Determine the (X, Y) coordinate at the center of the cell enclosing the given text.  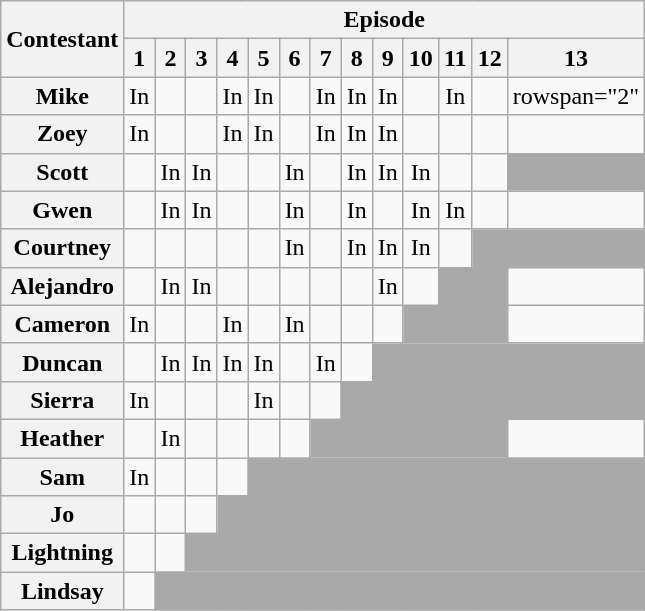
9 (388, 58)
6 (294, 58)
Gwen (62, 210)
8 (356, 58)
Heather (62, 438)
11 (455, 58)
12 (490, 58)
Alejandro (62, 286)
1 (140, 58)
Sierra (62, 400)
Courtney (62, 248)
Mike (62, 96)
Lindsay (62, 591)
3 (202, 58)
Lightning (62, 553)
Episode (384, 20)
10 (420, 58)
Sam (62, 477)
4 (232, 58)
13 (576, 58)
5 (264, 58)
Zoey (62, 134)
rowspan="2" (576, 96)
Jo (62, 515)
Cameron (62, 324)
Contestant (62, 39)
Duncan (62, 362)
2 (170, 58)
Scott (62, 172)
7 (326, 58)
